Output the [X, Y] coordinate of the center of the cell containing the given text.  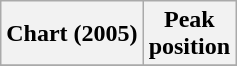
Peakposition [189, 34]
Chart (2005) [72, 34]
